Pinpoint the cell where the given text exists, returning its (X, Y) midpoint coordinate. 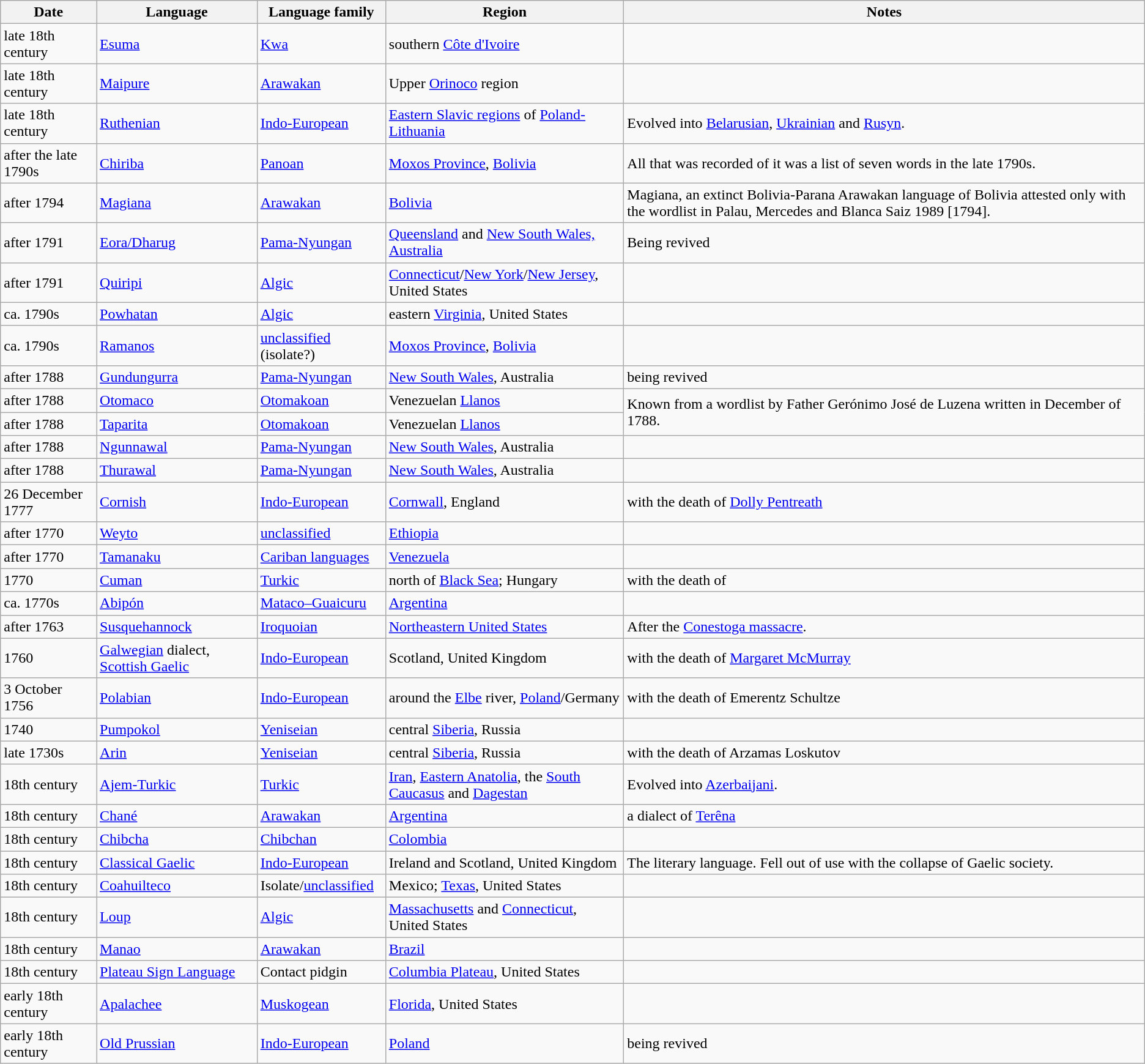
Bolivia (505, 203)
unclassified (isolate?) (321, 345)
Scotland, United Kingdom (505, 658)
Chibchan (321, 839)
Panoan (321, 163)
Colombia (505, 839)
Mataco–Guaicuru (321, 603)
Abipón (177, 603)
Date (49, 12)
a dialect of Terêna (884, 816)
Ngunnawal (177, 447)
Venezuela (505, 557)
The literary language. Fell out of use with the collapse of Gaelic society. (884, 862)
Esuma (177, 44)
north of Black Sea; Hungary (505, 580)
with the death of Dolly Pentreath (884, 502)
Coahuilteco (177, 886)
All that was recorded of it was a list of seven words in the late 1790s. (884, 163)
Evolved into Azerbaijani. (884, 784)
Region (505, 12)
Chibcha (177, 839)
Ramanos (177, 345)
1760 (49, 658)
Ethiopia (505, 534)
Maipure (177, 83)
with the death of Margaret McMurray (884, 658)
Brazil (505, 949)
Language (177, 12)
Taparita (177, 424)
1770 (49, 580)
Ajem-Turkic (177, 784)
with the death of Arzamas Loskutov (884, 753)
after 1763 (49, 627)
Cariban languages (321, 557)
Isolate/unclassified (321, 886)
Magiana, an extinct Bolivia-Parana Arawakan language of Bolivia attested only with the wordlist in Palau, Mercedes and Blanca Saiz 1989 [1794]. (884, 203)
Manao (177, 949)
with the death of Emerentz Schultze (884, 698)
with the death of (884, 580)
eastern Virginia, United States (505, 314)
Classical Gaelic (177, 862)
Language family (321, 12)
Tamanaku (177, 557)
Ruthenian (177, 124)
Galwegian dialect, Scottish Gaelic (177, 658)
Upper Orinoco region (505, 83)
Susquehannock (177, 627)
Quiripi (177, 283)
ca. 1770s (49, 603)
Columbia Plateau, United States (505, 972)
Cornwall, England (505, 502)
Loup (177, 918)
Iran, Eastern Anatolia, the South Caucasus and Dagestan (505, 784)
Chané (177, 816)
unclassified (321, 534)
southern Côte d'Ivoire (505, 44)
after the late 1790s (49, 163)
Evolved into Belarusian, Ukrainian and Rusyn. (884, 124)
Powhatan (177, 314)
Otomaco (177, 400)
Known from a wordlist by Father Gerónimo José de Luzena written in December of 1788. (884, 412)
Cornish (177, 502)
Polabian (177, 698)
Magiana (177, 203)
26 December 1777 (49, 502)
Muskogean (321, 1003)
after 1794 (49, 203)
Eora/Dharug (177, 242)
Chiriba (177, 163)
Northeastern United States (505, 627)
Old Prussian (177, 1044)
Apalachee (177, 1003)
Arin (177, 753)
Mexico; Texas, United States (505, 886)
3 October 1756 (49, 698)
Queensland and New South Wales, Australia (505, 242)
Poland (505, 1044)
Contact pidgin (321, 972)
late 1730s (49, 753)
Massachusetts and Connecticut, United States (505, 918)
Connecticut/New York/New Jersey, United States (505, 283)
Gundungurra (177, 377)
around the Elbe river, Poland/Germany (505, 698)
Cuman (177, 580)
Weyto (177, 534)
Pumpokol (177, 729)
Eastern Slavic regions of Poland-Lithuania (505, 124)
Kwa (321, 44)
Ireland and Scotland, United Kingdom (505, 862)
Iroquoian (321, 627)
Notes (884, 12)
Being revived (884, 242)
Thurawal (177, 471)
1740 (49, 729)
Florida, United States (505, 1003)
Plateau Sign Language (177, 972)
After the Conestoga massacre. (884, 627)
